Locate the cell with the specified text and output its [X, Y] center coordinate. 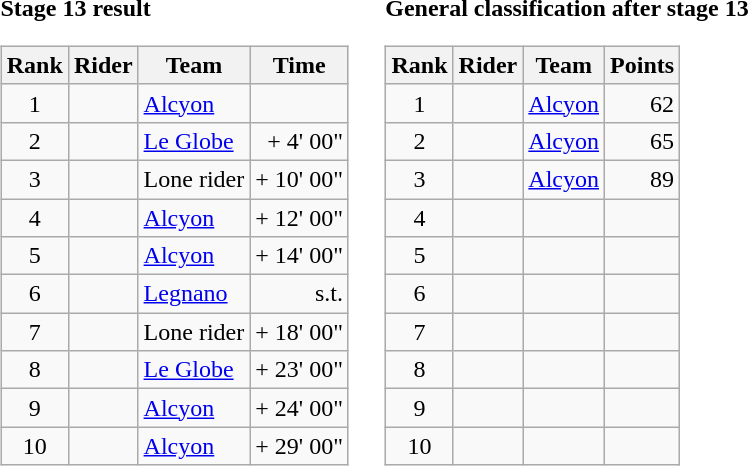
Points [642, 65]
62 [642, 103]
+ 29' 00" [300, 446]
+ 14' 00" [300, 256]
+ 23' 00" [300, 370]
+ 4' 00" [300, 141]
+ 18' 00" [300, 332]
s.t. [300, 294]
65 [642, 141]
Legnano [194, 294]
+ 10' 00" [300, 179]
89 [642, 179]
Time [300, 65]
+ 24' 00" [300, 408]
+ 12' 00" [300, 217]
